Identify which cell holds the provided text, then report its (x, y) central coordinate. 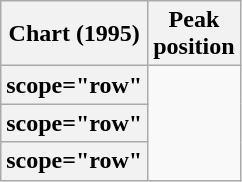
Chart (1995) (74, 34)
Peakposition (194, 34)
